From the cell containing the given text, extract its center point as (X, Y) coordinate. 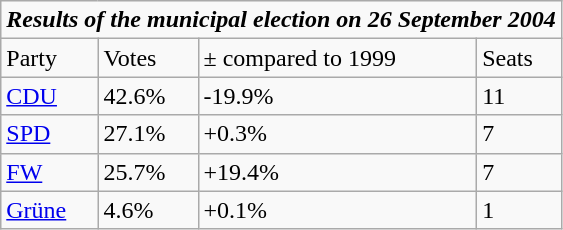
4.6% (148, 210)
27.1% (148, 134)
1 (520, 210)
+0.1% (338, 210)
CDU (50, 96)
Seats (520, 58)
Grüne (50, 210)
± compared to 1999 (338, 58)
Votes (148, 58)
-19.9% (338, 96)
Party (50, 58)
11 (520, 96)
SPD (50, 134)
+19.4% (338, 172)
25.7% (148, 172)
+0.3% (338, 134)
FW (50, 172)
42.6% (148, 96)
Results of the municipal election on 26 September 2004 (281, 20)
